Search for the cell housing the specified text and yield its [x, y] center coordinate. 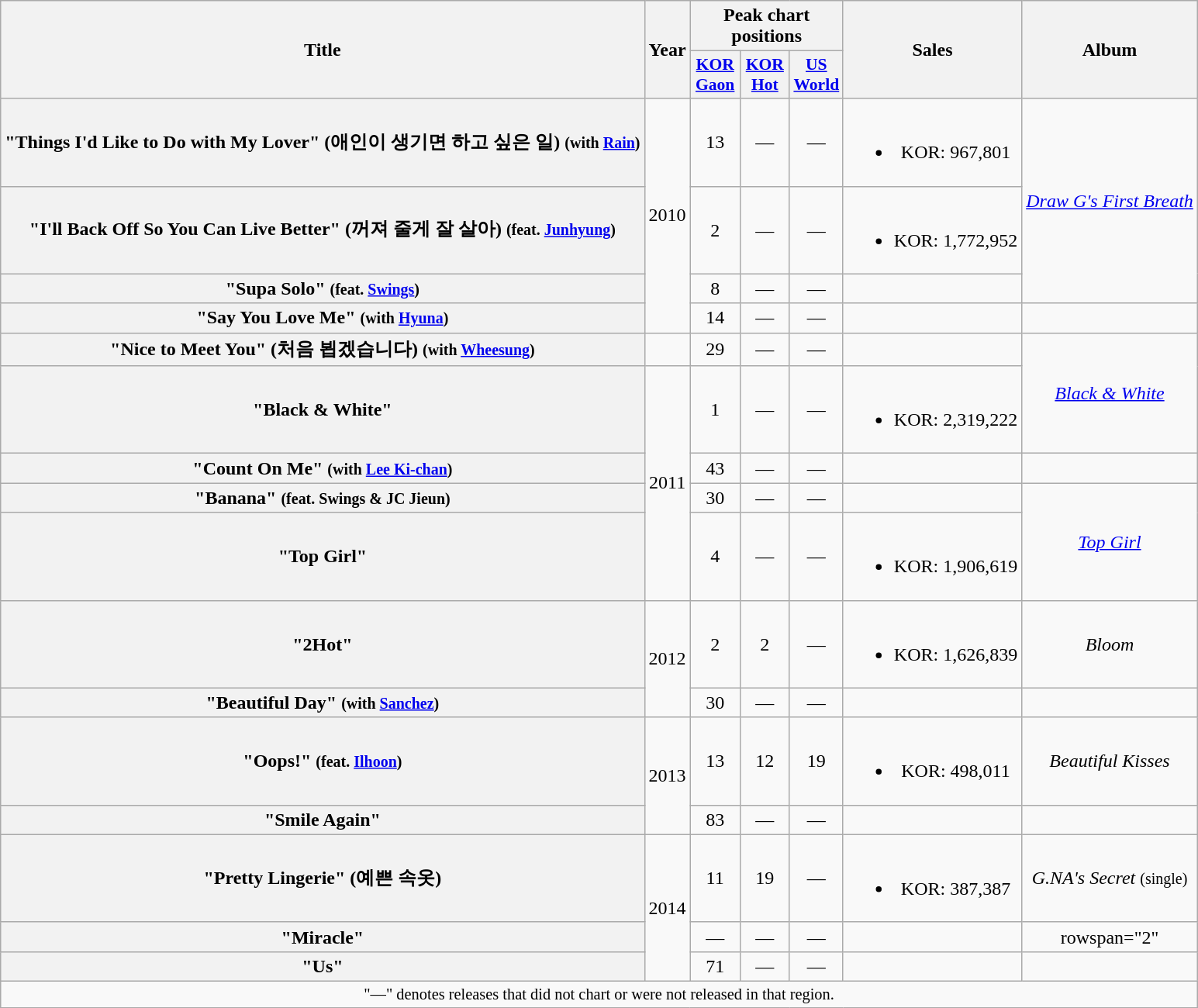
2013 [667, 775]
KOR: 387,387 [932, 878]
Top Girl [1110, 541]
29 [715, 349]
Peak chart positions [766, 26]
Black & White [1110, 393]
G.NA's Secret (single) [1110, 878]
Sales [932, 50]
43 [715, 468]
"Black & White" [323, 409]
2012 [667, 659]
"Say You Love Me" (with Hyuna) [323, 318]
Bloom [1110, 644]
KORGaon [715, 74]
"2Hot" [323, 644]
83 [715, 820]
KOR: 1,626,839 [932, 644]
"Beautiful Day" (with Sanchez) [323, 702]
Beautiful Kisses [1110, 761]
"Smile Again" [323, 820]
rowspan="2" [1110, 937]
KOR: 1,772,952 [932, 230]
11 [715, 878]
KOR: 967,801 [932, 143]
"Us" [323, 966]
71 [715, 966]
"Supa Solo" (feat. Swings) [323, 288]
"Miracle" [323, 937]
2011 [667, 483]
"Nice to Meet You" (처음 뵙겠습니다) (with Wheesung) [323, 349]
"Top Girl" [323, 557]
2010 [667, 216]
2014 [667, 907]
KOR: 498,011 [932, 761]
USWorld [816, 74]
"Pretty Lingerie" (예쁜 속옷) [323, 878]
"—" denotes releases that did not chart or were not released in that region. [599, 994]
KOR: 2,319,222 [932, 409]
Title [323, 50]
KOR: 1,906,619 [932, 557]
"Count On Me" (with Lee Ki-chan) [323, 468]
"I'll Back Off So You Can Live Better" (꺼져 줄게 잘 살아) (feat. Junhyung) [323, 230]
12 [765, 761]
"Banana" (feat. Swings & JC Jieun) [323, 498]
KORHot [765, 74]
4 [715, 557]
Album [1110, 50]
1 [715, 409]
8 [715, 288]
14 [715, 318]
Draw G's First Breath [1110, 201]
"Things I'd Like to Do with My Lover" (애인이 생기면 하고 싶은 일) (with Rain) [323, 143]
Year [667, 50]
"Oops!" (feat. Ilhoon) [323, 761]
